Identify which cell holds the provided text, then report its (x, y) central coordinate. 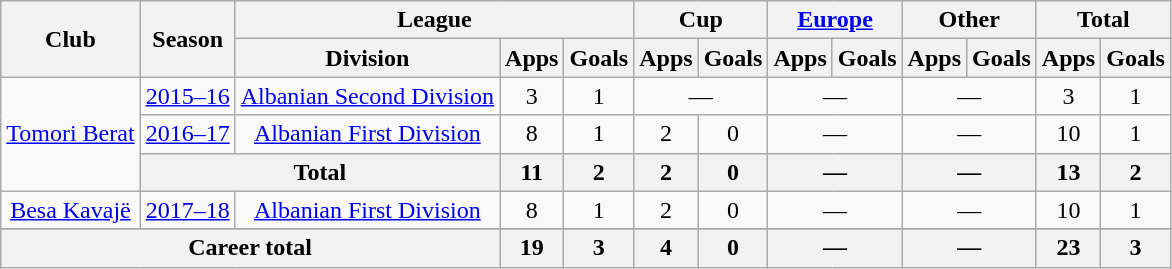
Other (969, 20)
Career total (250, 248)
23 (1068, 248)
Besa Kavajë (70, 210)
Division (367, 58)
Europe (835, 20)
2015–16 (188, 96)
League (434, 20)
2017–18 (188, 210)
13 (1068, 172)
19 (532, 248)
Club (70, 39)
2016–17 (188, 134)
Cup (701, 20)
Tomori Berat (70, 134)
11 (532, 172)
Season (188, 39)
4 (666, 248)
Albanian Second Division (367, 96)
